Return the (X, Y) coordinate for the center point of the cell that contains the specified text.  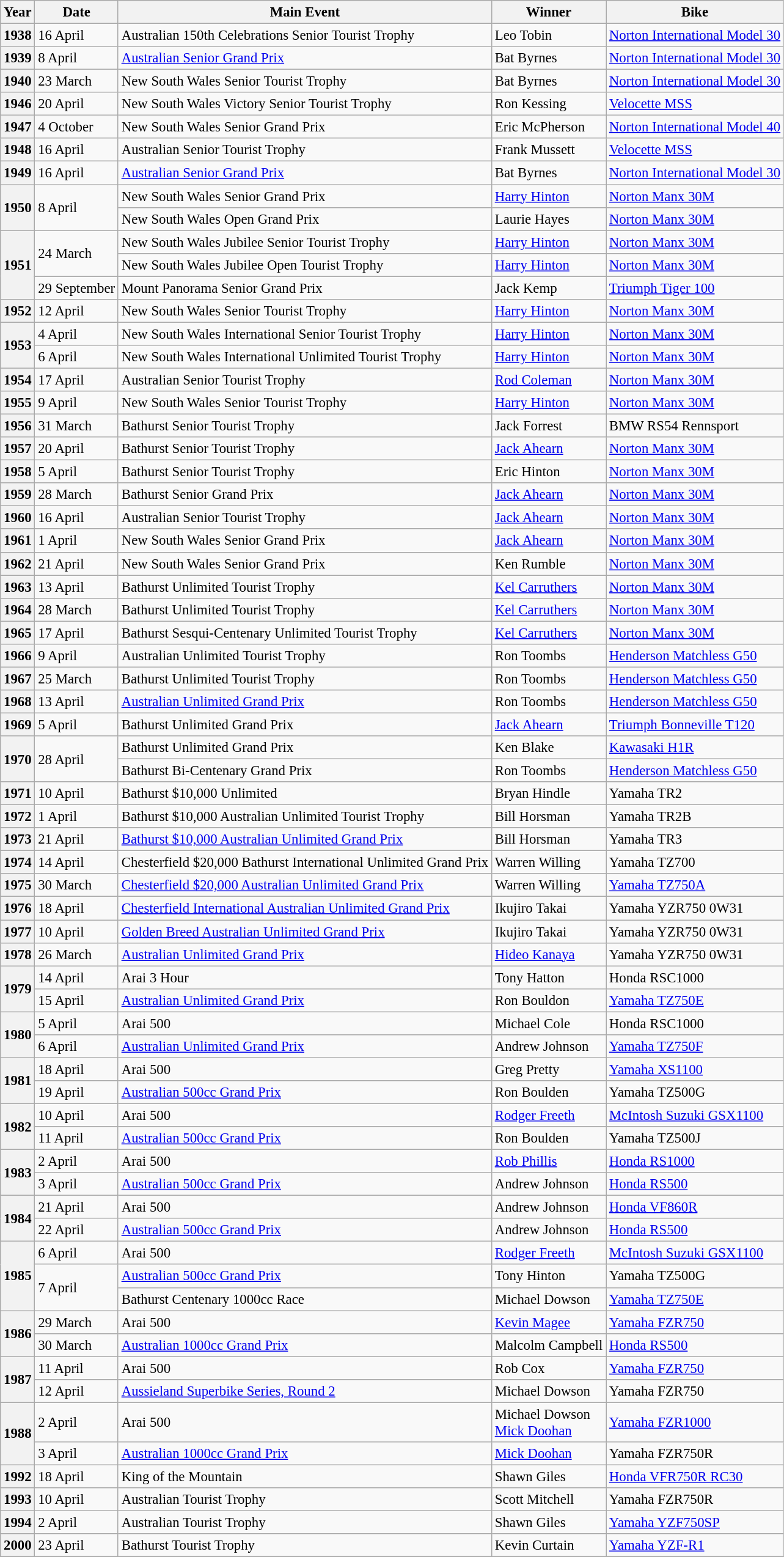
Honda VFR750R RC30 (695, 1476)
Yamaha TZ700 (695, 863)
Bathurst $10,000 Australian Unlimited Tourist Trophy (304, 817)
1951 (18, 265)
Eric McPherson (549, 127)
1954 (18, 380)
Greg Pretty (549, 1069)
Winner (549, 12)
1984 (18, 1219)
Yamaha TZ500J (695, 1138)
Kawasaki H1R (695, 748)
1952 (18, 311)
Bathurst $10,000 Unlimited (304, 793)
1938 (18, 35)
1993 (18, 1500)
Frank Mussett (549, 150)
1947 (18, 127)
1956 (18, 426)
Jack Forrest (549, 426)
1970 (18, 759)
Yamaha YZF750SP (695, 1523)
New South Wales Victory Senior Tourist Trophy (304, 104)
Eric Hinton (549, 472)
1979 (18, 989)
24 March (76, 253)
Rob Cox (549, 1368)
1972 (18, 817)
Bathurst Senior Grand Prix (304, 495)
BMW RS54 Rennsport (695, 426)
1961 (18, 541)
31 March (76, 426)
Norton International Model 40 (695, 127)
1964 (18, 609)
25 March (76, 679)
1982 (18, 1126)
15 April (76, 1000)
4 October (76, 127)
1968 (18, 702)
Aussieland Superbike Series, Round 2 (304, 1391)
Arai 3 Hour (304, 977)
Scott Mitchell (549, 1500)
Michael Dowson Mick Doohan (549, 1422)
1978 (18, 954)
4 April (76, 334)
Bryan Hindle (549, 793)
Yamaha FZR1000 (695, 1422)
Honda VF860R (695, 1207)
1976 (18, 908)
1977 (18, 932)
Yamaha TZ750A (695, 886)
New South Wales Jubilee Open Tourist Trophy (304, 265)
Main Event (304, 12)
Ron Kessing (549, 104)
Bathurst $10,000 Australian Unlimited Grand Prix (304, 839)
1959 (18, 495)
Mount Panorama Senior Grand Prix (304, 288)
Tony Hinton (549, 1276)
1975 (18, 886)
1992 (18, 1476)
Golden Breed Australian Unlimited Grand Prix (304, 932)
2000 (18, 1545)
1946 (18, 104)
1994 (18, 1523)
Kevin Magee (549, 1322)
Michael Cole (549, 1023)
Bike (695, 12)
22 April (76, 1230)
1969 (18, 724)
1980 (18, 1034)
Year (18, 12)
Kevin Curtain (549, 1545)
Bathurst Sesqui-Centenary Unlimited Tourist Trophy (304, 633)
7 April (76, 1287)
29 March (76, 1322)
29 September (76, 288)
1967 (18, 679)
Triumph Bonneville T120 (695, 724)
1988 (18, 1434)
Rod Coleman (549, 380)
1950 (18, 208)
19 April (76, 1092)
Yamaha TR3 (695, 839)
Ken Blake (549, 748)
28 April (76, 759)
1960 (18, 518)
1983 (18, 1172)
1963 (18, 587)
Chesterfield $20,000 Bathurst International Unlimited Grand Prix (304, 863)
1971 (18, 793)
New South Wales International Senior Tourist Trophy (304, 334)
1957 (18, 449)
1973 (18, 839)
Date (76, 12)
Chesterfield International Australian Unlimited Grand Prix (304, 908)
Ken Rumble (549, 564)
1958 (18, 472)
1962 (18, 564)
Mick Doohan (549, 1454)
Chesterfield $20,000 Australian Unlimited Grand Prix (304, 886)
1966 (18, 656)
Bathurst Bi-Centenary Grand Prix (304, 771)
Triumph Tiger 100 (695, 288)
Ron Bouldon (549, 1000)
Laurie Hayes (549, 219)
1974 (18, 863)
Rob Phillis (549, 1161)
1987 (18, 1379)
23 March (76, 81)
1981 (18, 1081)
1939 (18, 58)
1940 (18, 81)
Malcolm Campbell (549, 1345)
Yamaha YZF-R1 (695, 1545)
Hideo Kanaya (549, 954)
Australian Unlimited Tourist Trophy (304, 656)
Yamaha TZ750F (695, 1047)
1949 (18, 173)
New South Wales International Unlimited Tourist Trophy (304, 357)
1955 (18, 403)
Bathurst Tourist Trophy (304, 1545)
King of the Mountain (304, 1476)
New South Wales Open Grand Prix (304, 219)
Australian 150th Celebrations Senior Tourist Trophy (304, 35)
Yamaha TR2 (695, 793)
1986 (18, 1334)
1948 (18, 150)
26 March (76, 954)
1985 (18, 1276)
Bathurst Centenary 1000cc Race (304, 1299)
1953 (18, 345)
Jack Kemp (549, 288)
Tony Hatton (549, 977)
Leo Tobin (549, 35)
Yamaha TR2B (695, 817)
23 April (76, 1545)
Honda RS1000 (695, 1161)
Yamaha XS1100 (695, 1069)
New South Wales Jubilee Senior Tourist Trophy (304, 242)
1965 (18, 633)
